Extract the [x, y] coordinate from the center of the cell holding the provided text.  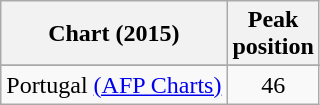
Peakposition [273, 34]
46 [273, 85]
Portugal (AFP Charts) [114, 85]
Chart (2015) [114, 34]
